Identify which cell holds the provided text, then report its [x, y] central coordinate. 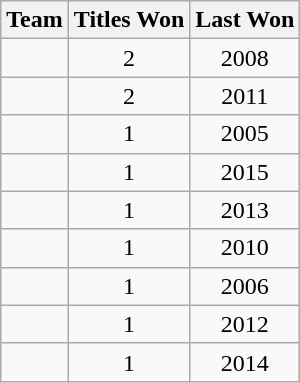
2010 [245, 248]
Last Won [245, 20]
2011 [245, 96]
2012 [245, 324]
2014 [245, 362]
2005 [245, 134]
2015 [245, 172]
2008 [245, 58]
Team [35, 20]
Titles Won [129, 20]
2006 [245, 286]
2013 [245, 210]
